Output the [x, y] coordinate of the center of the cell containing the given text.  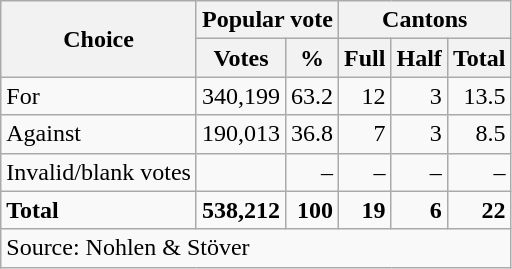
8.5 [479, 134]
19 [365, 210]
13.5 [479, 96]
22 [479, 210]
Popular vote [267, 20]
7 [365, 134]
Invalid/blank votes [99, 172]
Cantons [425, 20]
Full [365, 58]
340,199 [240, 96]
Choice [99, 39]
6 [419, 210]
% [312, 58]
Against [99, 134]
For [99, 96]
Votes [240, 58]
Half [419, 58]
538,212 [240, 210]
Source: Nohlen & Stöver [256, 248]
12 [365, 96]
190,013 [240, 134]
63.2 [312, 96]
36.8 [312, 134]
100 [312, 210]
